Detect which cell encompasses the target text, then output its [X, Y] center coordinate. 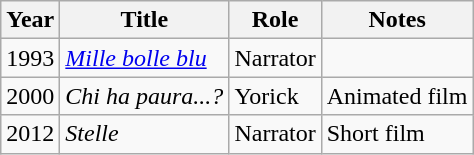
Mille bolle blu [144, 58]
2012 [30, 134]
Title [144, 20]
Chi ha paura...? [144, 96]
1993 [30, 58]
Notes [397, 20]
Animated film [397, 96]
Role [275, 20]
Stelle [144, 134]
2000 [30, 96]
Year [30, 20]
Short film [397, 134]
Yorick [275, 96]
